Identify which cell holds the provided text, then report its [x, y] central coordinate. 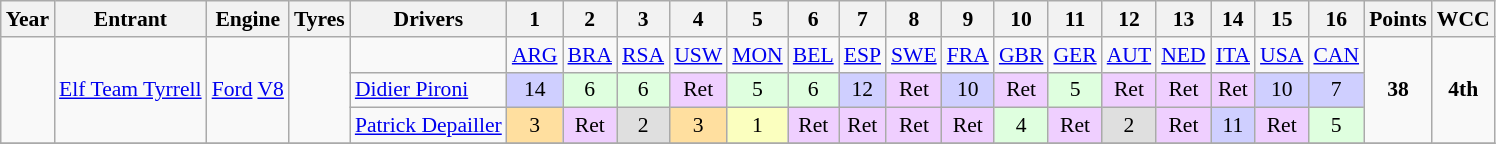
Ford V8 [248, 90]
GER [1074, 55]
Engine [248, 19]
13 [1183, 19]
AUT [1129, 55]
15 [1282, 19]
ESP [862, 55]
BEL [814, 55]
Didier Pironi [428, 90]
8 [914, 19]
GBR [1022, 55]
RSA [643, 55]
ITA [1233, 55]
Drivers [428, 19]
4th [1464, 90]
SWE [914, 55]
Tyres [320, 19]
CAN [1336, 55]
16 [1336, 19]
Points [1398, 19]
USA [1282, 55]
38 [1398, 90]
Entrant [130, 19]
MON [758, 55]
ARG [535, 55]
Year [28, 19]
9 [968, 19]
Patrick Depailler [428, 126]
BRA [590, 55]
WCC [1464, 19]
FRA [968, 55]
USW [698, 55]
NED [1183, 55]
Elf Team Tyrrell [130, 90]
